Locate the cell with the specified text and output its (X, Y) center coordinate. 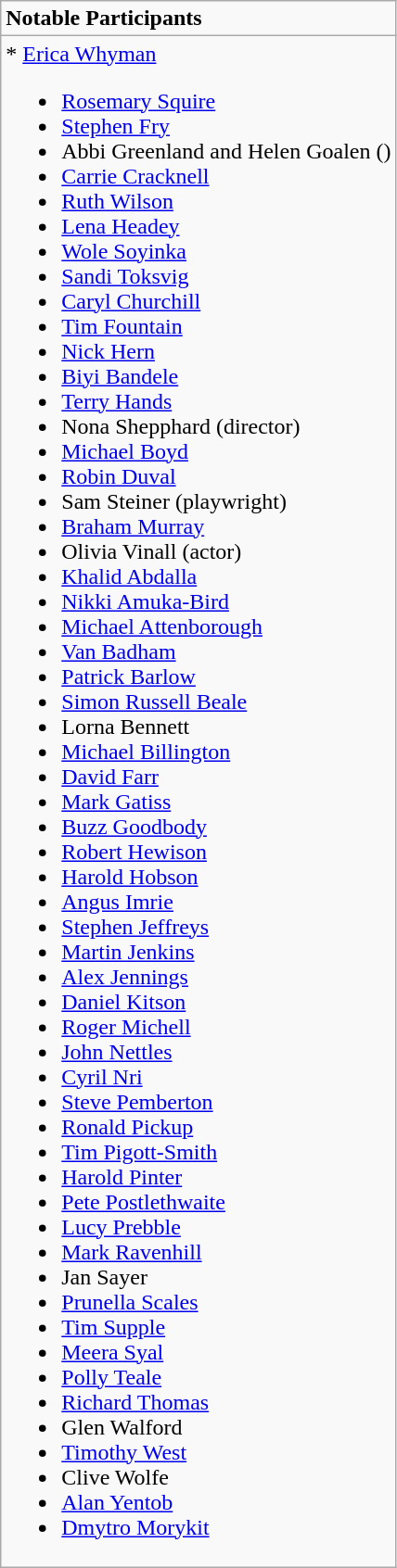
Notable Participants (198, 19)
